Extract the (X, Y) coordinate from the center of the cell holding the provided text.  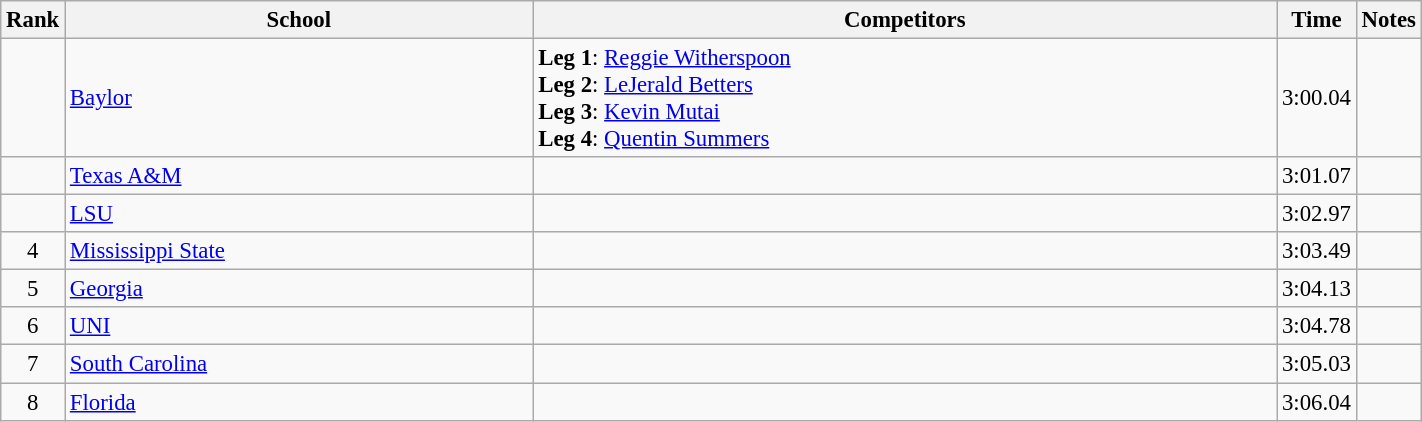
Mississippi State (299, 251)
6 (33, 327)
3:03.49 (1317, 251)
4 (33, 251)
LSU (299, 214)
Florida (299, 402)
7 (33, 364)
Texas A&M (299, 176)
School (299, 20)
3:04.78 (1317, 327)
8 (33, 402)
Leg 1: Reggie Witherspoon Leg 2: LeJerald Betters Leg 3: Kevin Mutai Leg 4: Quentin Summers (905, 98)
Notes (1388, 20)
3:05.03 (1317, 364)
3:01.07 (1317, 176)
3:02.97 (1317, 214)
Rank (33, 20)
Competitors (905, 20)
South Carolina (299, 364)
3:04.13 (1317, 289)
Baylor (299, 98)
Time (1317, 20)
3:00.04 (1317, 98)
Georgia (299, 289)
5 (33, 289)
UNI (299, 327)
3:06.04 (1317, 402)
